Capture the cell that displays the provided text and extract its (X, Y) central coordinate. 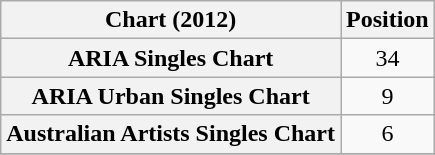
Australian Artists Singles Chart (171, 134)
ARIA Singles Chart (171, 58)
6 (387, 134)
34 (387, 58)
Position (387, 20)
ARIA Urban Singles Chart (171, 96)
Chart (2012) (171, 20)
9 (387, 96)
